Return the (X, Y) coordinate for the center point of the cell that contains the specified text.  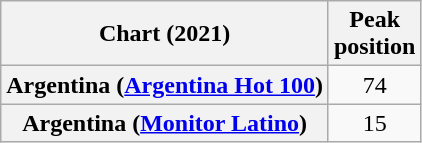
Argentina (Monitor Latino) (165, 123)
Chart (2021) (165, 34)
15 (374, 123)
Argentina (Argentina Hot 100) (165, 85)
74 (374, 85)
Peakposition (374, 34)
